Extract the [x, y] coordinate from the center of the cell holding the provided text.  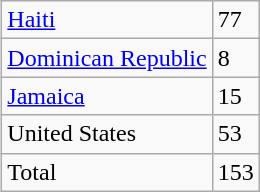
8 [236, 58]
United States [107, 134]
77 [236, 20]
Total [107, 172]
53 [236, 134]
153 [236, 172]
Dominican Republic [107, 58]
15 [236, 96]
Jamaica [107, 96]
Haiti [107, 20]
